Search for the cell housing the specified text and yield its [x, y] center coordinate. 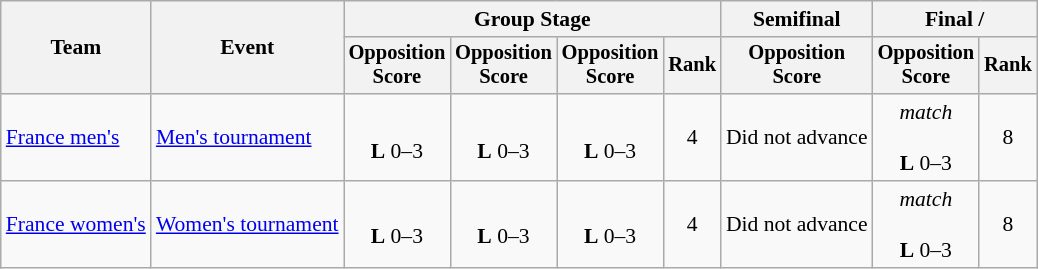
Final / [955, 19]
Team [76, 48]
Men's tournament [248, 138]
France men's [76, 138]
Event [248, 48]
France women's [76, 224]
Semifinal [797, 19]
Group Stage [532, 19]
Women's tournament [248, 224]
